Detect which cell encompasses the target text, then output its [X, Y] center coordinate. 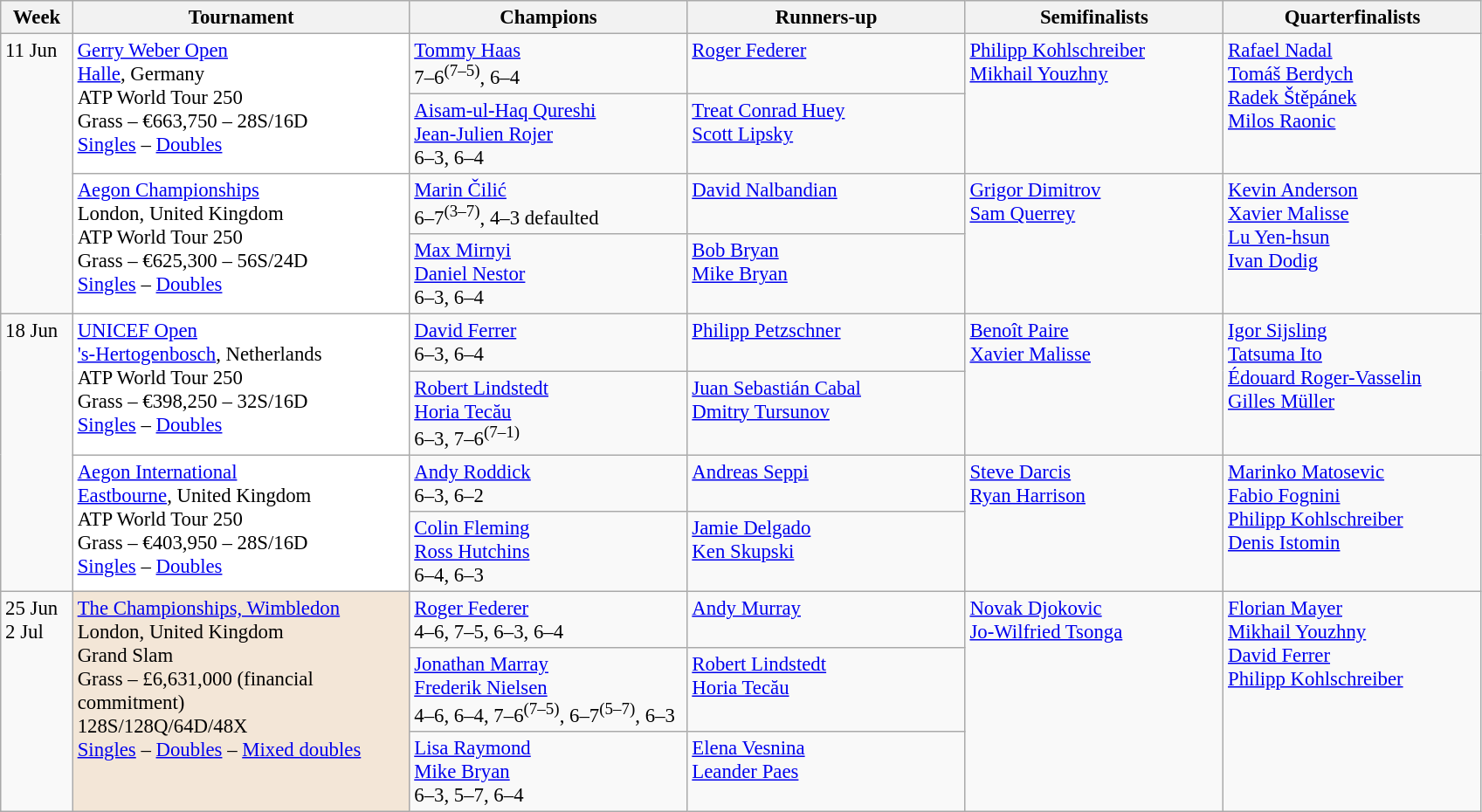
Igor Sijsling Tatsuma Ito Édouard Roger-Vasselin Gilles Müller [1353, 384]
Colin Fleming Ross Hutchins 6–4, 6–3 [548, 551]
Lisa Raymond Mike Bryan 6–3, 5–7, 6–4 [548, 772]
Runners-up [826, 17]
Benoît Paire Xavier Malisse [1094, 384]
Robert Lindstedt Horia Tecău6–3, 7–6(7–1) [548, 413]
Robert Lindstedt Horia Tecău [826, 690]
Juan Sebastián Cabal Dmitry Tursunov [826, 413]
Philipp Petzschner [826, 342]
David Ferrer6–3, 6–4 [548, 342]
Elena Vesnina Leander Paes [826, 772]
Treat Conrad Huey Scott Lipsky [826, 134]
Andy Roddick6–3, 6–2 [548, 484]
Week [37, 17]
18 Jun [37, 452]
Jamie Delgado Ken Skupski [826, 551]
Marinko Matosevic Fabio Fognini Philipp Kohlschreiber Denis Istomin [1353, 523]
Aisam-ul-Haq Qureshi Jean-Julien Rojer 6–3, 6–4 [548, 134]
Roger Federer4–6, 7–5, 6–3, 6–4 [548, 620]
Steve Darcis Ryan Harrison [1094, 523]
Andy Murray [826, 620]
Andreas Seppi [826, 484]
David Nalbandian [826, 204]
Philipp Kohlschreiber Mikhail Youzhny [1094, 105]
Jonathan Marray Frederik Nielsen 4–6, 6–4, 7–6(7–5), 6–7(5–7), 6–3 [548, 690]
11 Jun [37, 175]
Quarterfinalists [1353, 17]
Bob Bryan Mike Bryan [826, 274]
25 Jun 2 Jul [37, 701]
Tournament [241, 17]
Novak Djokovic Jo-Wilfried Tsonga [1094, 701]
Marin Čilić6–7(3–7), 4–3 defaulted [548, 204]
Champions [548, 17]
Rafael Nadal Tomáš Berdych Radek Štěpánek Milos Raonic [1353, 105]
Grigor Dimitrov Sam Querrey [1094, 244]
UNICEF Open 's-Hertogenbosch, NetherlandsATP World Tour 250Grass – €398,250 – 32S/16DSingles – Doubles [241, 384]
Max Mirnyi Daniel Nestor 6–3, 6–4 [548, 274]
Semifinalists [1094, 17]
Florian Mayer Mikhail Youzhny David Ferrer Philipp Kohlschreiber [1353, 701]
Aegon International Eastbourne, United KingdomATP World Tour 250Grass – €403,950 – 28S/16DSingles – Doubles [241, 523]
Kevin Anderson Xavier Malisse Lu Yen-hsun Ivan Dodig [1353, 244]
Aegon Championships London, United KingdomATP World Tour 250Grass – €625,300 – 56S/24DSingles – Doubles [241, 244]
Tommy Haas7–6(7–5), 6–4 [548, 65]
Roger Federer [826, 65]
Gerry Weber Open Halle, GermanyATP World Tour 250Grass – €663,750 – 28S/16DSingles – Doubles [241, 105]
